Locate the cell with the specified text and output its (x, y) center coordinate. 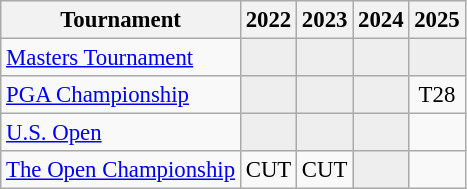
2023 (325, 20)
2022 (268, 20)
2024 (381, 20)
Masters Tournament (121, 58)
The Open Championship (121, 170)
2025 (437, 20)
T28 (437, 95)
U.S. Open (121, 133)
PGA Championship (121, 95)
Tournament (121, 20)
